Detect which cell encompasses the target text, then output its (x, y) center coordinate. 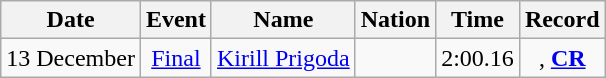
Name (283, 20)
, CR (562, 58)
Event (176, 20)
Final (176, 58)
Record (562, 20)
Date (71, 20)
Time (478, 20)
Kirill Prigoda (283, 58)
13 December (71, 58)
Nation (395, 20)
2:00.16 (478, 58)
